Pinpoint the cell where the given text exists, returning its [X, Y] midpoint coordinate. 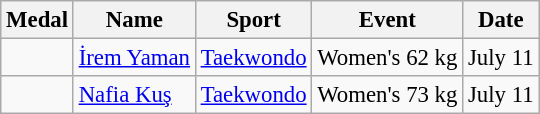
Women's 62 kg [388, 58]
İrem Yaman [134, 58]
Women's 73 kg [388, 95]
Event [388, 20]
Medal [38, 20]
Sport [254, 20]
Date [501, 20]
Nafia Kuş [134, 95]
Name [134, 20]
